Find where the given text appears and provide that cell's center as [x, y] coordinate. 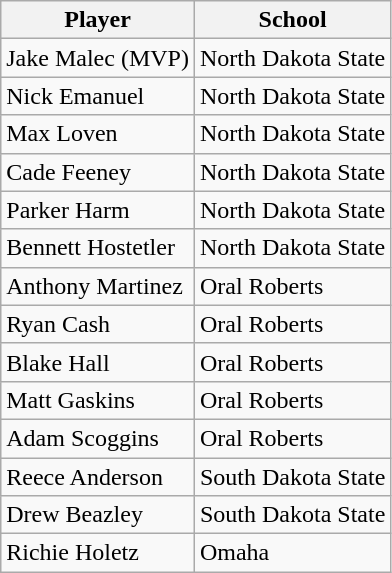
Cade Feeney [98, 172]
Blake Hall [98, 362]
Jake Malec (MVP) [98, 58]
Parker Harm [98, 210]
Max Loven [98, 134]
Adam Scoggins [98, 438]
Anthony Martinez [98, 286]
Player [98, 20]
Omaha [292, 553]
Matt Gaskins [98, 400]
Drew Beazley [98, 515]
Bennett Hostetler [98, 248]
Richie Holetz [98, 553]
School [292, 20]
Reece Anderson [98, 477]
Nick Emanuel [98, 96]
Ryan Cash [98, 324]
